Find where the given text appears and provide that cell's center as (x, y) coordinate. 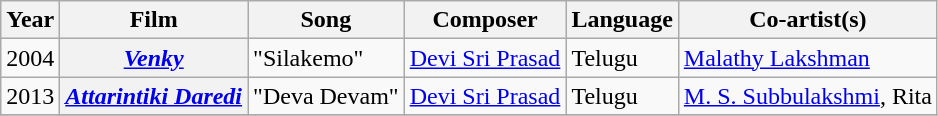
Venky (154, 58)
Malathy Lakshman (808, 58)
2004 (30, 58)
Language (622, 20)
Attarintiki Daredi (154, 96)
Year (30, 20)
Film (154, 20)
M. S. Subbulakshmi, Rita (808, 96)
Song (326, 20)
Composer (485, 20)
"Deva Devam" (326, 96)
2013 (30, 96)
"Silakemo" (326, 58)
Co-artist(s) (808, 20)
